Find where the given text appears and provide that cell's center as [x, y] coordinate. 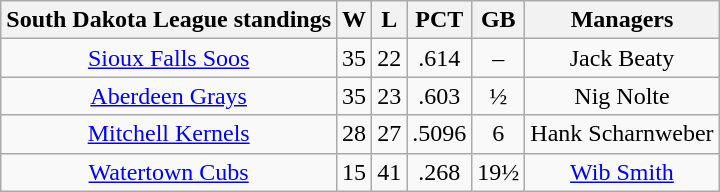
Sioux Falls Soos [169, 58]
.603 [440, 96]
– [498, 58]
27 [390, 134]
Wib Smith [622, 172]
28 [354, 134]
Nig Nolte [622, 96]
½ [498, 96]
GB [498, 20]
Aberdeen Grays [169, 96]
PCT [440, 20]
Mitchell Kernels [169, 134]
.614 [440, 58]
19½ [498, 172]
Watertown Cubs [169, 172]
Hank Scharnweber [622, 134]
22 [390, 58]
.268 [440, 172]
6 [498, 134]
South Dakota League standings [169, 20]
15 [354, 172]
.5096 [440, 134]
Jack Beaty [622, 58]
L [390, 20]
W [354, 20]
41 [390, 172]
23 [390, 96]
Managers [622, 20]
